Provide the (X, Y) coordinate of the cell's center where the given text is located.  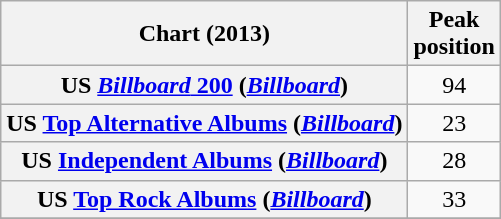
Chart (2013) (204, 34)
US Top Rock Albums (Billboard) (204, 199)
US Billboard 200 (Billboard) (204, 85)
33 (454, 199)
23 (454, 123)
Peakposition (454, 34)
28 (454, 161)
94 (454, 85)
US Independent Albums (Billboard) (204, 161)
US Top Alternative Albums (Billboard) (204, 123)
